Provide the (x, y) coordinate of the cell's center where the given text is located.  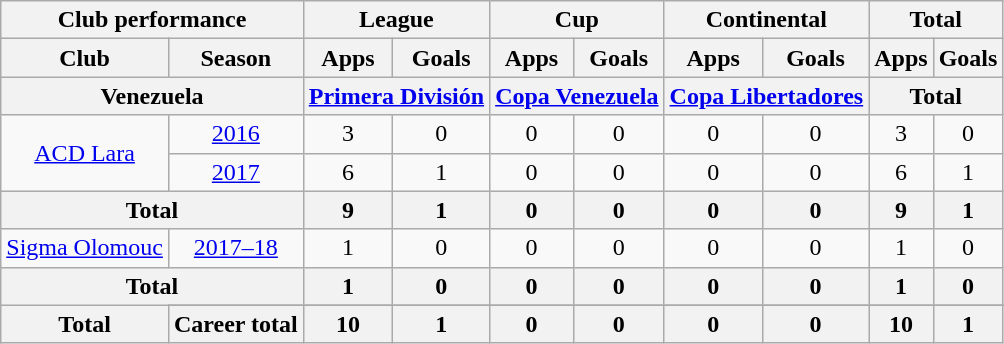
Copa Venezuela (577, 96)
2017 (236, 172)
Continental (766, 20)
Primera División (396, 96)
Copa Libertadores (766, 96)
2017–18 (236, 248)
Sigma Olomouc (85, 248)
Season (236, 58)
Cup (577, 20)
2016 (236, 134)
Club performance (152, 20)
ACD Lara (85, 153)
Club (85, 58)
League (396, 20)
Venezuela (152, 96)
Career total (236, 324)
